Capture the cell that displays the provided text and extract its [X, Y] central coordinate. 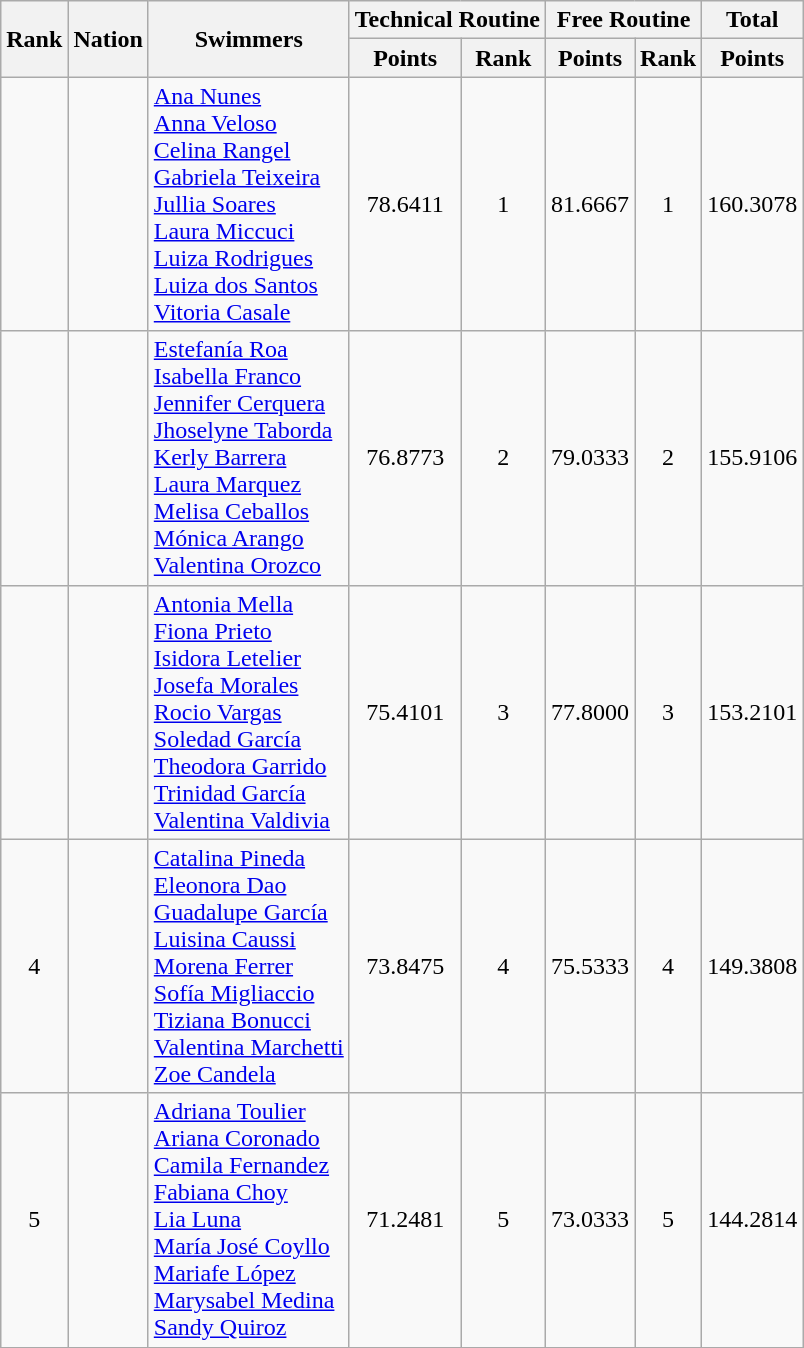
153.2101 [752, 712]
76.8773 [405, 458]
73.0333 [590, 1220]
Antonia MellaFiona PrietoIsidora LetelierJosefa MoralesRocio VargasSoledad GarcíaTheodora GarridoTrinidad GarcíaValentina Valdivia [248, 712]
155.9106 [752, 458]
149.3808 [752, 966]
Ana NunesAnna VelosoCelina RangelGabriela TeixeiraJullia SoaresLaura MiccuciLuiza RodriguesLuiza dos SantosVitoria Casale [248, 204]
73.8475 [405, 966]
Swimmers [248, 39]
75.4101 [405, 712]
144.2814 [752, 1220]
81.6667 [590, 204]
79.0333 [590, 458]
Technical Routine [447, 20]
Adriana ToulierAriana CoronadoCamila FernandezFabiana ChoyLia LunaMaría José CoylloMariafe LópezMarysabel MedinaSandy Quiroz [248, 1220]
71.2481 [405, 1220]
Free Routine [623, 20]
160.3078 [752, 204]
Catalina PinedaEleonora DaoGuadalupe GarcíaLuisina CaussiMorena FerrerSofía MigliaccioTiziana BonucciValentina MarchettiZoe Candela [248, 966]
75.5333 [590, 966]
77.8000 [590, 712]
Nation [108, 39]
Estefanía RoaIsabella FrancoJennifer CerqueraJhoselyne TabordaKerly BarreraLaura MarquezMelisa CeballosMónica ArangoValentina Orozco [248, 458]
Total [752, 20]
78.6411 [405, 204]
